Locate the cell with the specified text and output its [x, y] center coordinate. 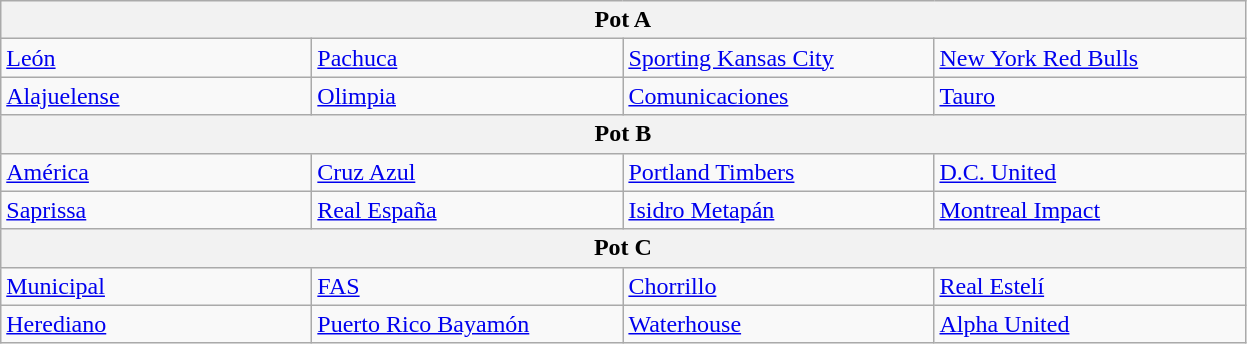
Tauro [1090, 96]
Waterhouse [778, 324]
Olimpia [468, 96]
New York Red Bulls [1090, 58]
Real Estelí [1090, 286]
Real España [468, 210]
D.C. United [1090, 172]
Puerto Rico Bayamón [468, 324]
Municipal [156, 286]
Herediano [156, 324]
Comunicaciones [778, 96]
Saprissa [156, 210]
Pot C [623, 248]
Pot B [623, 134]
Isidro Metapán [778, 210]
León [156, 58]
Sporting Kansas City [778, 58]
Alajuelense [156, 96]
Cruz Azul [468, 172]
Portland Timbers [778, 172]
Pachuca [468, 58]
Chorrillo [778, 286]
América [156, 172]
Pot A [623, 20]
Alpha United [1090, 324]
FAS [468, 286]
Montreal Impact [1090, 210]
